Identify which cell holds the provided text, then report its (x, y) central coordinate. 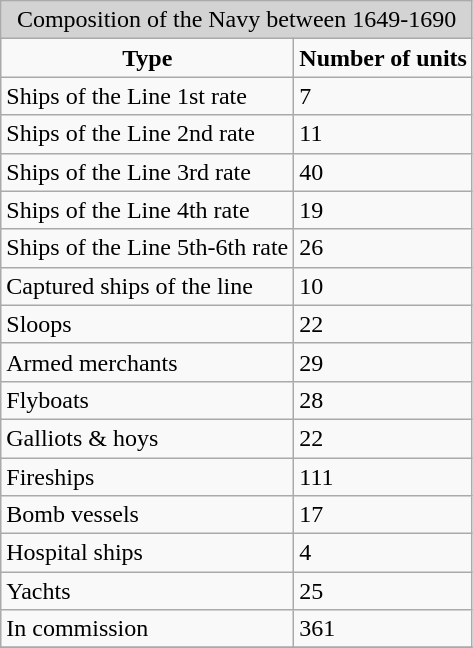
Flyboats (148, 400)
26 (384, 248)
Galliots & hoys (148, 438)
Bomb vessels (148, 515)
Sloops (148, 324)
10 (384, 286)
Ships of the Line 3rd rate (148, 172)
Ships of the Line 2nd rate (148, 134)
7 (384, 96)
Composition of the Navy between 1649-1690 (237, 20)
25 (384, 591)
361 (384, 629)
29 (384, 362)
19 (384, 210)
11 (384, 134)
Hospital ships (148, 553)
17 (384, 515)
Ships of the Line 5th-6th rate (148, 248)
40 (384, 172)
Yachts (148, 591)
Number of units (384, 58)
28 (384, 400)
Ships of the Line 1st rate (148, 96)
In commission (148, 629)
4 (384, 553)
Armed merchants (148, 362)
Captured ships of the line (148, 286)
Type (148, 58)
Ships of the Line 4th rate (148, 210)
111 (384, 477)
Fireships (148, 477)
